Return the [x, y] coordinate for the center point of the cell that contains the specified text.  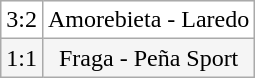
1:1 [22, 58]
Amorebieta - Laredo [148, 20]
Fraga - Peña Sport [148, 58]
3:2 [22, 20]
